Locate the cell with the specified text and output its (x, y) center coordinate. 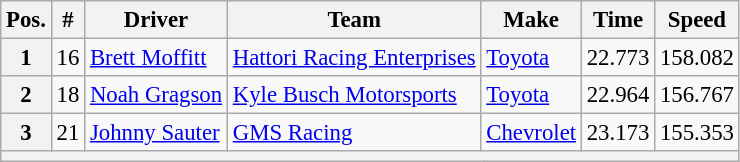
155.353 (698, 133)
GMS Racing (354, 133)
Noah Gragson (156, 95)
Driver (156, 20)
Team (354, 20)
18 (68, 95)
3 (26, 133)
Johnny Sauter (156, 133)
Speed (698, 20)
Time (618, 20)
Hattori Racing Enterprises (354, 58)
21 (68, 133)
22.773 (618, 58)
2 (26, 95)
Brett Moffitt (156, 58)
Pos. (26, 20)
158.082 (698, 58)
Make (531, 20)
# (68, 20)
16 (68, 58)
1 (26, 58)
Chevrolet (531, 133)
156.767 (698, 95)
22.964 (618, 95)
23.173 (618, 133)
Kyle Busch Motorsports (354, 95)
